Detect which cell encompasses the target text, then output its (x, y) center coordinate. 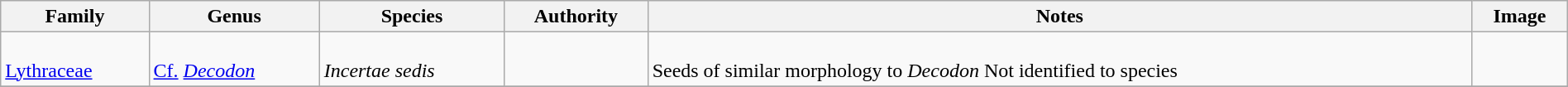
Cf. Decodon (234, 60)
Incertae sedis (412, 60)
Lythraceae (74, 60)
Image (1520, 17)
Authority (576, 17)
Seeds of similar morphology to Decodon Not identified to species (1059, 60)
Species (412, 17)
Family (74, 17)
Genus (234, 17)
Notes (1059, 17)
